Scan for the cell matching the given text and deliver its (X, Y) coordinate at center. 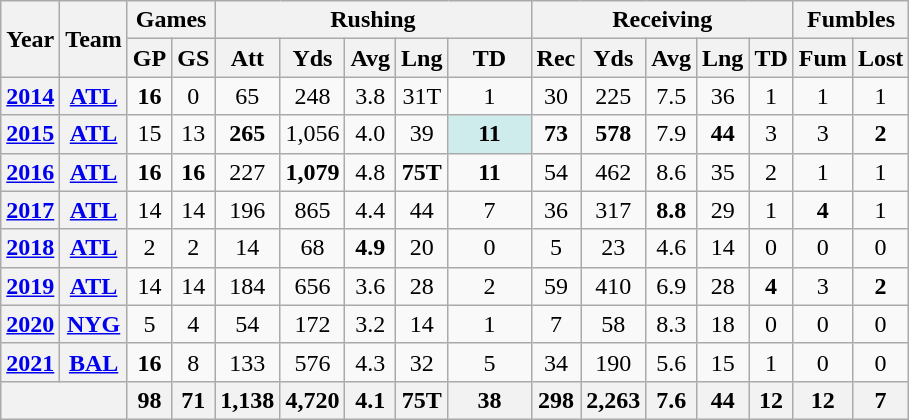
GS (194, 58)
2,263 (614, 400)
4.6 (672, 248)
Lost (880, 58)
Fum (822, 58)
2021 (30, 362)
35 (722, 172)
4.8 (370, 172)
4.4 (370, 210)
865 (312, 210)
1,138 (248, 400)
58 (614, 324)
Year (30, 39)
30 (556, 96)
7.5 (672, 96)
Fumbles (850, 20)
Att (248, 58)
2018 (30, 248)
184 (248, 286)
71 (194, 400)
8.8 (672, 210)
7.6 (672, 400)
4.0 (370, 134)
8.3 (672, 324)
2017 (30, 210)
68 (312, 248)
13 (194, 134)
578 (614, 134)
29 (722, 210)
1,056 (312, 134)
2016 (30, 172)
248 (312, 96)
32 (422, 362)
2019 (30, 286)
65 (248, 96)
31T (422, 96)
2020 (30, 324)
34 (556, 362)
1,079 (312, 172)
4.1 (370, 400)
Receiving (662, 20)
462 (614, 172)
Rushing (373, 20)
2014 (30, 96)
3.6 (370, 286)
227 (248, 172)
5.6 (672, 362)
196 (248, 210)
7.9 (672, 134)
225 (614, 96)
317 (614, 210)
3.8 (370, 96)
4.3 (370, 362)
265 (248, 134)
8.6 (672, 172)
Rec (556, 58)
98 (149, 400)
656 (312, 286)
4.9 (370, 248)
6.9 (672, 286)
73 (556, 134)
Games (170, 20)
GP (149, 58)
410 (614, 286)
298 (556, 400)
59 (556, 286)
18 (722, 324)
8 (194, 362)
3.2 (370, 324)
38 (490, 400)
133 (248, 362)
39 (422, 134)
20 (422, 248)
190 (614, 362)
NYG (94, 324)
BAL (94, 362)
172 (312, 324)
Team (94, 39)
576 (312, 362)
23 (614, 248)
2015 (30, 134)
4,720 (312, 400)
